Determine the (X, Y) coordinate at the center of the cell enclosing the given text.  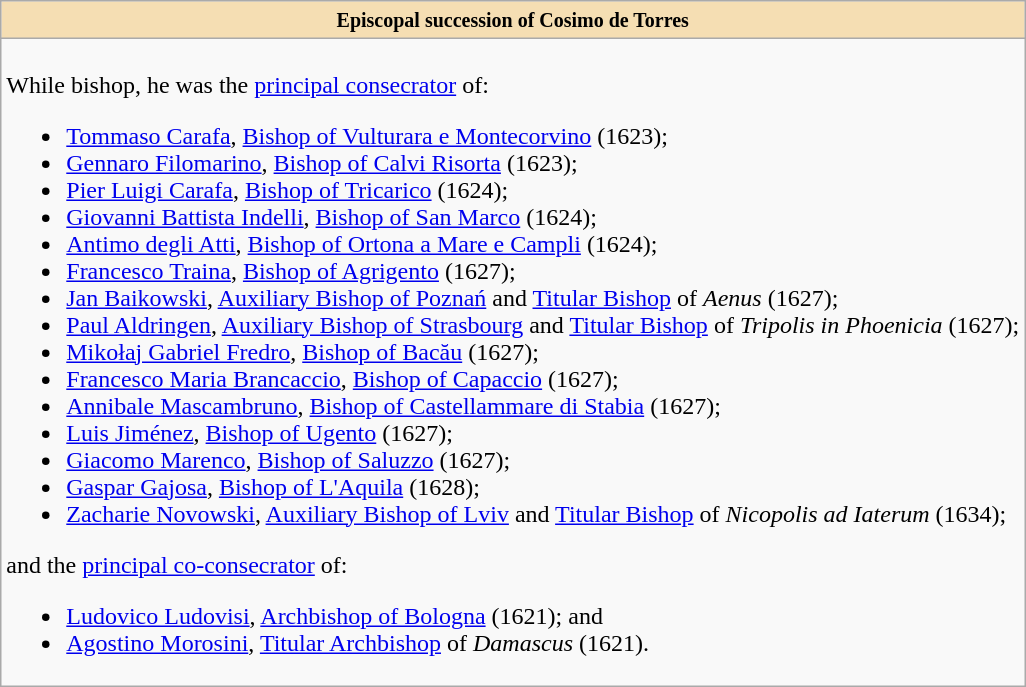
Episcopal succession of Cosimo de Torres (513, 20)
